Locate the cell with the specified text and output its [x, y] center coordinate. 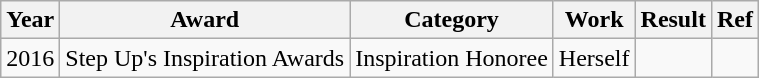
Result [673, 20]
Award [205, 20]
Ref [734, 20]
2016 [30, 58]
Inspiration Honoree [452, 58]
Herself [594, 58]
Work [594, 20]
Year [30, 20]
Step Up's Inspiration Awards [205, 58]
Category [452, 20]
